Locate the cell with the specified text and output its (x, y) center coordinate. 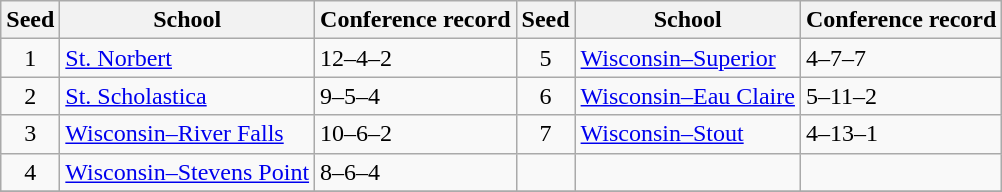
3 (30, 134)
Wisconsin–Eau Claire (688, 96)
St. Scholastica (188, 96)
6 (546, 96)
4–7–7 (900, 58)
12–4–2 (416, 58)
10–6–2 (416, 134)
4–13–1 (900, 134)
Wisconsin–Superior (688, 58)
4 (30, 172)
Wisconsin–Stevens Point (188, 172)
St. Norbert (188, 58)
5–11–2 (900, 96)
Wisconsin–River Falls (188, 134)
1 (30, 58)
9–5–4 (416, 96)
Wisconsin–Stout (688, 134)
5 (546, 58)
7 (546, 134)
2 (30, 96)
8–6–4 (416, 172)
